Identify which cell holds the provided text, then report its [x, y] central coordinate. 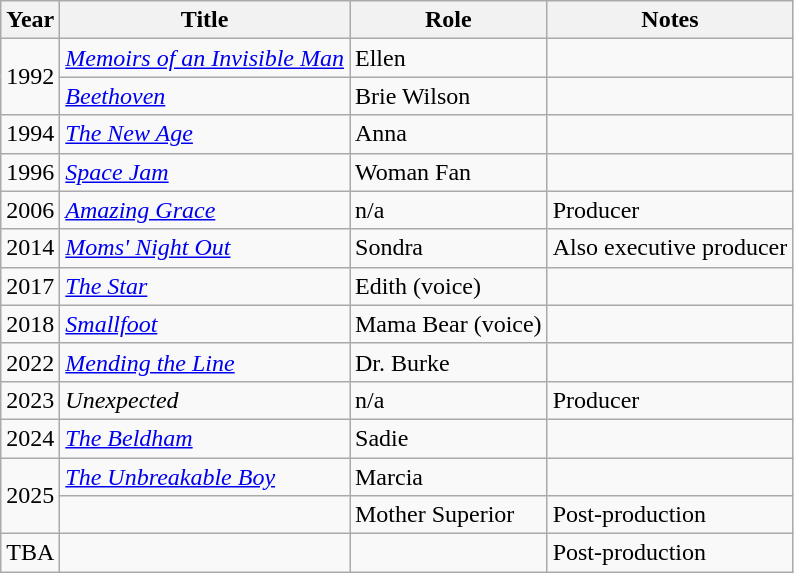
TBA [30, 553]
Unexpected [205, 400]
1996 [30, 172]
1994 [30, 134]
Beethoven [205, 96]
Moms' Night Out [205, 248]
2025 [30, 496]
Ellen [449, 58]
Mother Superior [449, 515]
Notes [670, 20]
2023 [30, 400]
Dr. Burke [449, 362]
2017 [30, 286]
The Star [205, 286]
Also executive producer [670, 248]
Space Jam [205, 172]
Edith (voice) [449, 286]
Marcia [449, 477]
Year [30, 20]
2014 [30, 248]
Role [449, 20]
The New Age [205, 134]
2006 [30, 210]
Woman Fan [449, 172]
2018 [30, 324]
1992 [30, 77]
Sondra [449, 248]
The Unbreakable Boy [205, 477]
The Beldham [205, 438]
Amazing Grace [205, 210]
Memoirs of an Invisible Man [205, 58]
Mending the Line [205, 362]
Title [205, 20]
Brie Wilson [449, 96]
2024 [30, 438]
2022 [30, 362]
Mama Bear (voice) [449, 324]
Anna [449, 134]
Smallfoot [205, 324]
Sadie [449, 438]
